Detect which cell encompasses the target text, then output its [X, Y] center coordinate. 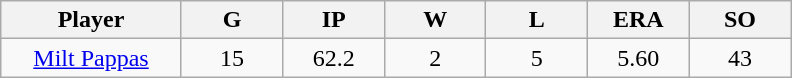
Player [92, 20]
62.2 [334, 58]
G [232, 20]
5.60 [639, 58]
5 [537, 58]
W [435, 20]
SO [740, 20]
ERA [639, 20]
L [537, 20]
15 [232, 58]
43 [740, 58]
2 [435, 58]
Milt Pappas [92, 58]
IP [334, 20]
